Detect which cell encompasses the target text, then output its (X, Y) center coordinate. 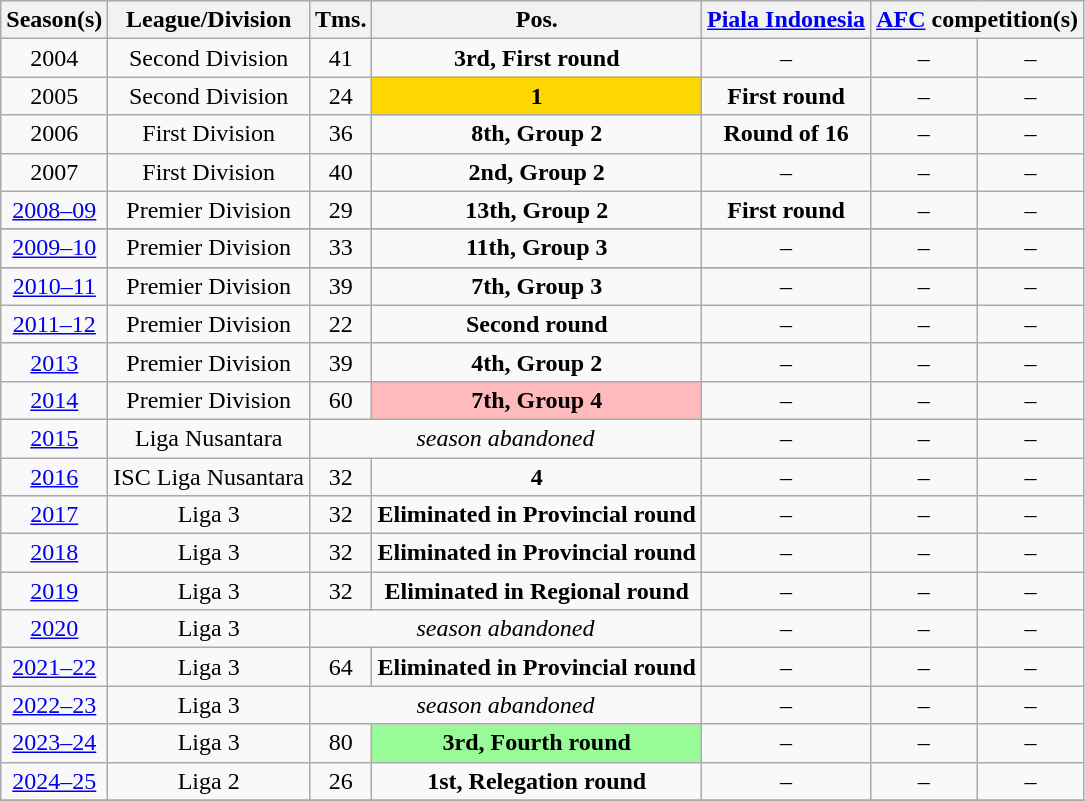
2020 (54, 629)
2022–23 (54, 705)
AFC competition(s) (978, 20)
29 (341, 210)
64 (341, 667)
2016 (54, 477)
80 (341, 743)
2017 (54, 515)
Season(s) (54, 20)
2010–11 (54, 286)
Tms. (341, 20)
41 (341, 58)
Liga 2 (209, 781)
2019 (54, 591)
2007 (54, 172)
26 (341, 781)
Pos. (537, 20)
2023–24 (54, 743)
22 (341, 324)
4 (537, 477)
2011–12 (54, 324)
2018 (54, 553)
Round of 16 (786, 134)
2009–10 (54, 248)
2021–22 (54, 667)
League/Division (209, 20)
40 (341, 172)
Eliminated in Regional round (537, 591)
1st, Relegation round (537, 781)
Second round (537, 324)
2008–09 (54, 210)
3rd, First round (537, 58)
7th, Group 4 (537, 400)
2006 (54, 134)
2nd, Group 2 (537, 172)
4th, Group 2 (537, 362)
11th, Group 3 (537, 248)
2004 (54, 58)
Piala Indonesia (786, 20)
Liga Nusantara (209, 438)
2013 (54, 362)
24 (341, 96)
2015 (54, 438)
ISC Liga Nusantara (209, 477)
7th, Group 3 (537, 286)
36 (341, 134)
8th, Group 2 (537, 134)
1 (537, 96)
33 (341, 248)
13th, Group 2 (537, 210)
3rd, Fourth round (537, 743)
2014 (54, 400)
2005 (54, 96)
60 (341, 400)
2024–25 (54, 781)
